From the cell containing the given text, extract its center point as [x, y] coordinate. 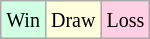
Win [24, 20]
Loss [126, 20]
Draw [72, 20]
